Search for the cell housing the specified text and yield its (X, Y) center coordinate. 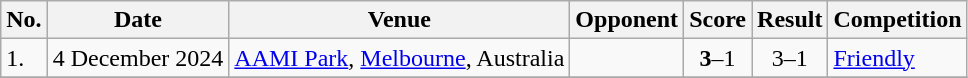
Score (718, 20)
4 December 2024 (138, 58)
AAMI Park, Melbourne, Australia (400, 58)
Date (138, 20)
Competition (898, 20)
Result (790, 20)
No. (24, 20)
Friendly (898, 58)
Opponent (627, 20)
Venue (400, 20)
1. (24, 58)
